Scan for the cell matching the given text and deliver its [x, y] coordinate at center. 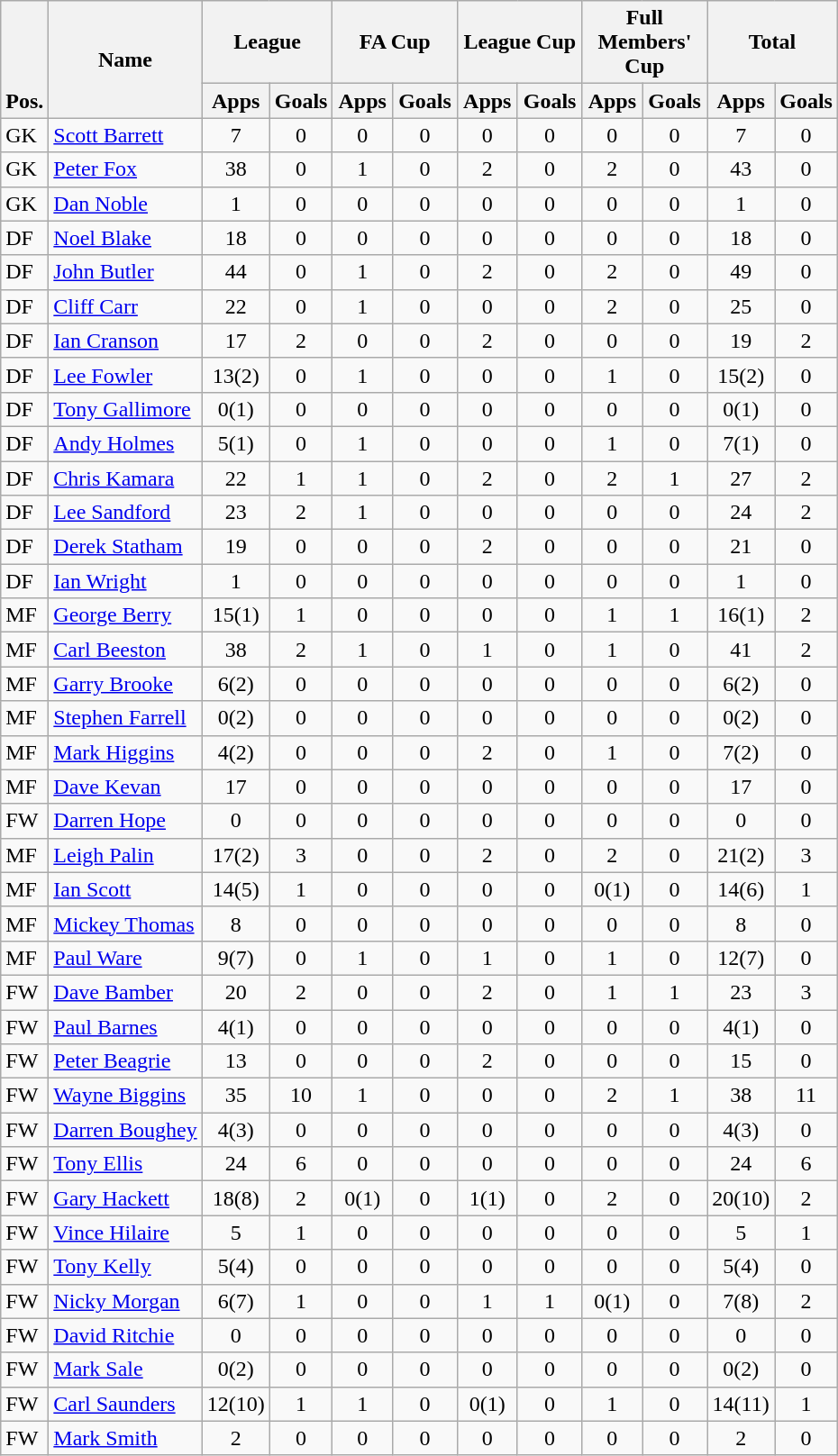
11 [806, 1096]
17(2) [236, 855]
35 [236, 1096]
Mark Sale [125, 1370]
10 [301, 1096]
Lee Sandford [125, 513]
Ian Cranson [125, 341]
16(1) [741, 615]
George Berry [125, 615]
Mark Higgins [125, 752]
49 [741, 272]
Darren Boughey [125, 1130]
FA Cup [395, 42]
15(1) [236, 615]
13 [236, 1061]
5(1) [236, 443]
21(2) [741, 855]
Ian Wright [125, 581]
League [267, 42]
Dave Kevan [125, 787]
Ian Scott [125, 889]
15 [741, 1061]
1(1) [488, 1198]
Mark Smith [125, 1438]
18(8) [236, 1198]
Carl Saunders [125, 1404]
12(10) [236, 1404]
Gary Hackett [125, 1198]
John Butler [125, 272]
Full Members' Cup [645, 42]
Tony Kelly [125, 1267]
Garry Brooke [125, 684]
Paul Ware [125, 958]
Stephen Farrell [125, 718]
14(5) [236, 889]
20 [236, 992]
Carl Beeston [125, 650]
Darren Hope [125, 821]
13(2) [236, 375]
7(8) [741, 1301]
27 [741, 478]
43 [741, 169]
21 [741, 547]
Leigh Palin [125, 855]
41 [741, 650]
Nicky Morgan [125, 1301]
20(10) [741, 1198]
Derek Statham [125, 547]
9(7) [236, 958]
4(2) [236, 752]
12(7) [741, 958]
7(1) [741, 443]
Vince Hilaire [125, 1233]
14(6) [741, 889]
7(2) [741, 752]
6(7) [236, 1301]
David Ritchie [125, 1335]
Pos. [25, 59]
Mickey Thomas [125, 924]
14(11) [741, 1404]
Noel Blake [125, 238]
Wayne Biggins [125, 1096]
25 [741, 306]
Lee Fowler [125, 375]
Name [125, 59]
Peter Beagrie [125, 1061]
44 [236, 272]
Dan Noble [125, 204]
Total [773, 42]
Tony Gallimore [125, 409]
Tony Ellis [125, 1164]
Cliff Carr [125, 306]
15(2) [741, 375]
Chris Kamara [125, 478]
Dave Bamber [125, 992]
Peter Fox [125, 169]
League Cup [521, 42]
Scott Barrett [125, 135]
Andy Holmes [125, 443]
Paul Barnes [125, 1026]
